Locate the cell with the specified text and output its (X, Y) center coordinate. 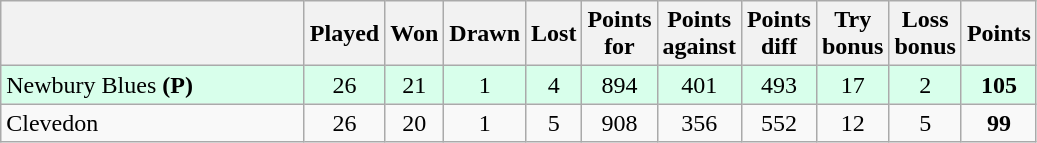
20 (414, 123)
Points for (620, 34)
493 (778, 85)
Lost (554, 34)
Drawn (485, 34)
99 (998, 123)
17 (852, 85)
105 (998, 85)
552 (778, 123)
Played (344, 34)
Points against (699, 34)
Newbury Blues (P) (153, 85)
Clevedon (153, 123)
Points (998, 34)
21 (414, 85)
Loss bonus (925, 34)
2 (925, 85)
Try bonus (852, 34)
401 (699, 85)
Won (414, 34)
908 (620, 123)
894 (620, 85)
Points diff (778, 34)
356 (699, 123)
12 (852, 123)
4 (554, 85)
